Output the [X, Y] coordinate of the center of the cell containing the given text.  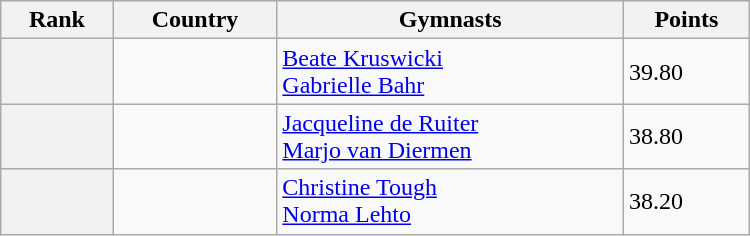
Christine Tough Norma Lehto [450, 202]
Rank [57, 20]
39.80 [687, 72]
38.20 [687, 202]
Points [687, 20]
Gymnasts [450, 20]
38.80 [687, 136]
Jacqueline de Ruiter Marjo van Diermen [450, 136]
Beate Kruswicki Gabrielle Bahr [450, 72]
Country [195, 20]
